Locate the cell with the specified text and output its (x, y) center coordinate. 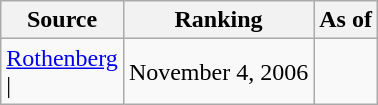
As of (346, 20)
November 4, 2006 (218, 72)
Ranking (218, 20)
Rothenberg| (62, 72)
Source (62, 20)
